Extract the [X, Y] coordinate from the center of the cell holding the provided text.  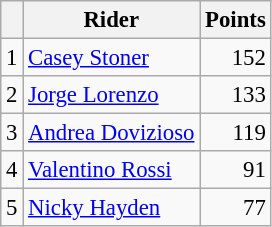
Jorge Lorenzo [112, 95]
Rider [112, 20]
1 [12, 58]
Nicky Hayden [112, 208]
2 [12, 95]
152 [236, 58]
133 [236, 95]
3 [12, 133]
Points [236, 20]
5 [12, 208]
Casey Stoner [112, 58]
91 [236, 170]
4 [12, 170]
Valentino Rossi [112, 170]
119 [236, 133]
77 [236, 208]
Andrea Dovizioso [112, 133]
